Identify which cell holds the provided text, then report its (X, Y) central coordinate. 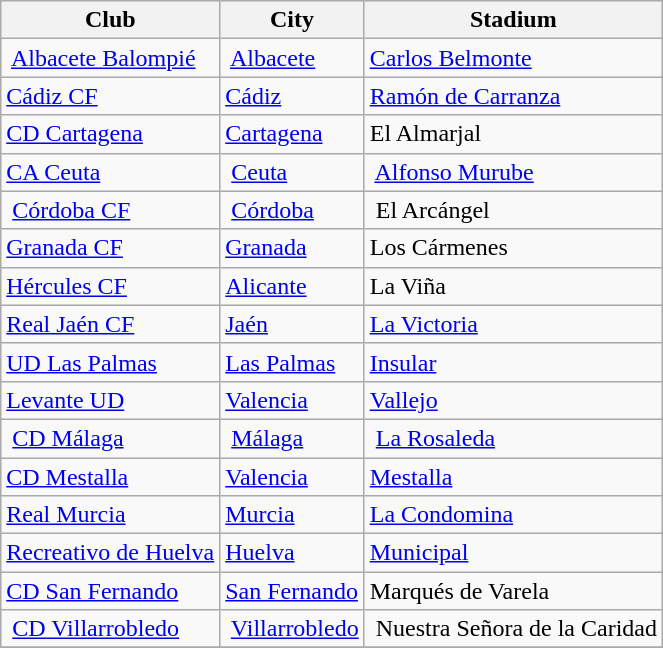
Carlos Belmonte (513, 58)
Málaga (292, 438)
Hércules CF (110, 286)
Albacete (292, 58)
Cartagena (292, 134)
La Viña (513, 286)
CD Mestalla (110, 477)
Alicante (292, 286)
Los Cármenes (513, 248)
Club (110, 20)
Granada (292, 248)
El Arcángel (513, 210)
Albacete Balompié (110, 58)
Córdoba (292, 210)
Mestalla (513, 477)
Ceuta (292, 172)
Villarrobledo (292, 629)
Cádiz (292, 96)
CD Málaga (110, 438)
Jaén (292, 324)
UD Las Palmas (110, 362)
Stadium (513, 20)
San Fernando (292, 591)
Huelva (292, 553)
Levante UD (110, 400)
Córdoba CF (110, 210)
Las Palmas (292, 362)
Vallejo (513, 400)
Insular (513, 362)
City (292, 20)
Real Murcia (110, 515)
Real Jaén CF (110, 324)
La Rosaleda (513, 438)
Cádiz CF (110, 96)
CD Cartagena (110, 134)
Municipal (513, 553)
El Almarjal (513, 134)
La Condomina (513, 515)
Granada CF (110, 248)
Ramón de Carranza (513, 96)
CA Ceuta (110, 172)
CD San Fernando (110, 591)
Alfonso Murube (513, 172)
Nuestra Señora de la Caridad (513, 629)
La Victoria (513, 324)
CD Villarrobledo (110, 629)
Murcia (292, 515)
Recreativo de Huelva (110, 553)
Marqués de Varela (513, 591)
